Detect which cell encompasses the target text, then output its [x, y] center coordinate. 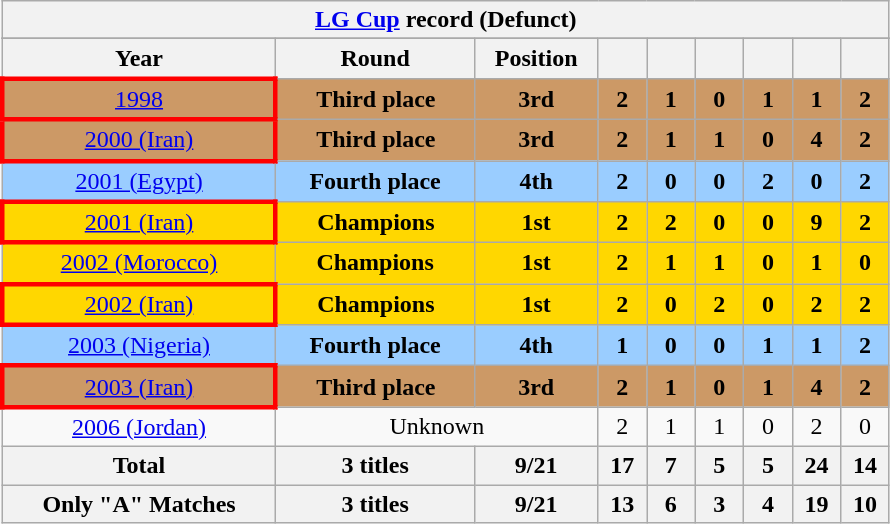
3 [720, 503]
19 [816, 503]
17 [622, 465]
14 [866, 465]
Year [139, 59]
2002 (Morocco) [139, 264]
Round [376, 59]
2003 (Iran) [139, 386]
10 [866, 503]
Position [536, 59]
2000 (Iran) [139, 140]
LG Cup record (Defunct) [446, 20]
9 [816, 222]
2001 (Egypt) [139, 180]
24 [816, 465]
Unknown [437, 427]
2006 (Jordan) [139, 427]
13 [622, 503]
2003 (Nigeria) [139, 346]
Only "A" Matches [139, 503]
1998 [139, 98]
7 [670, 465]
2001 (Iran) [139, 222]
Total [139, 465]
6 [670, 503]
2002 (Iran) [139, 304]
